Scan for the cell matching the given text and deliver its [x, y] coordinate at center. 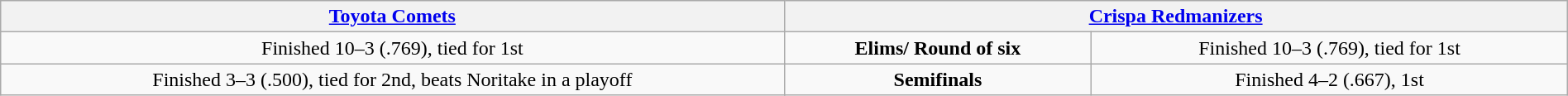
Semifinals [938, 79]
Toyota Comets [392, 17]
Elims/ Round of six [938, 48]
Finished 3–3 (.500), tied for 2nd, beats Noritake in a playoff [392, 79]
Crispa Redmanizers [1176, 17]
Finished 4–2 (.667), 1st [1330, 79]
